Return [X, Y] of the center of cell containing provided text 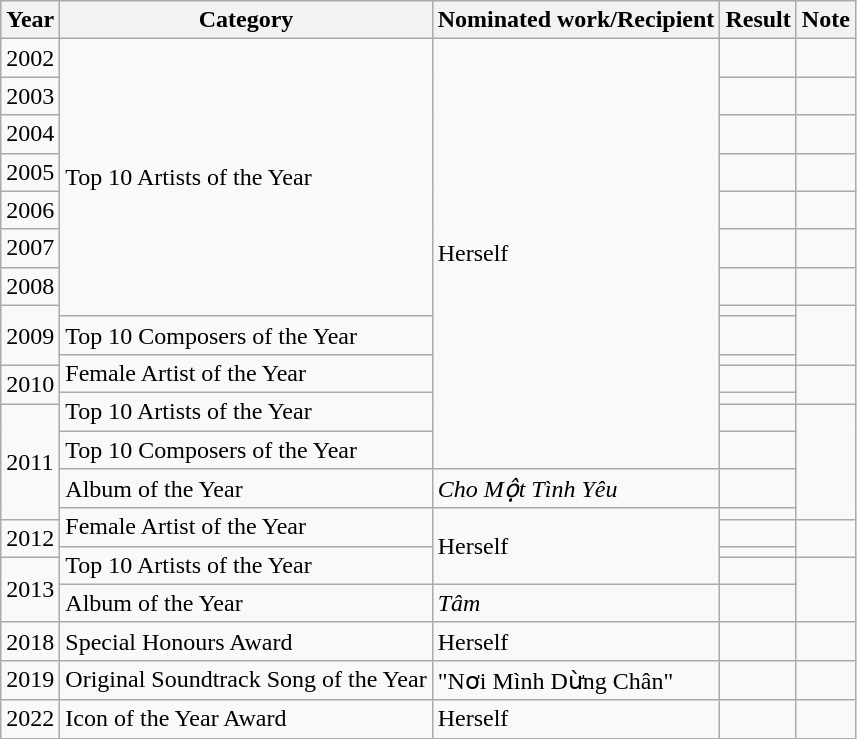
Note [826, 20]
2019 [30, 680]
Category [246, 20]
Result [758, 20]
2010 [30, 384]
Nominated work/Recipient [576, 20]
Icon of the Year Award [246, 719]
2004 [30, 134]
2002 [30, 58]
2022 [30, 719]
Tâm [576, 603]
2006 [30, 210]
2003 [30, 96]
Special Honours Award [246, 641]
2008 [30, 286]
Original Soundtrack Song of the Year [246, 680]
2011 [30, 462]
2013 [30, 590]
2018 [30, 641]
2005 [30, 172]
Cho Một Tình Yêu [576, 489]
2007 [30, 248]
2009 [30, 335]
"Nơi Mình Dừng Chân" [576, 680]
2012 [30, 538]
Year [30, 20]
